From the cell containing the given text, extract its center point as (X, Y) coordinate. 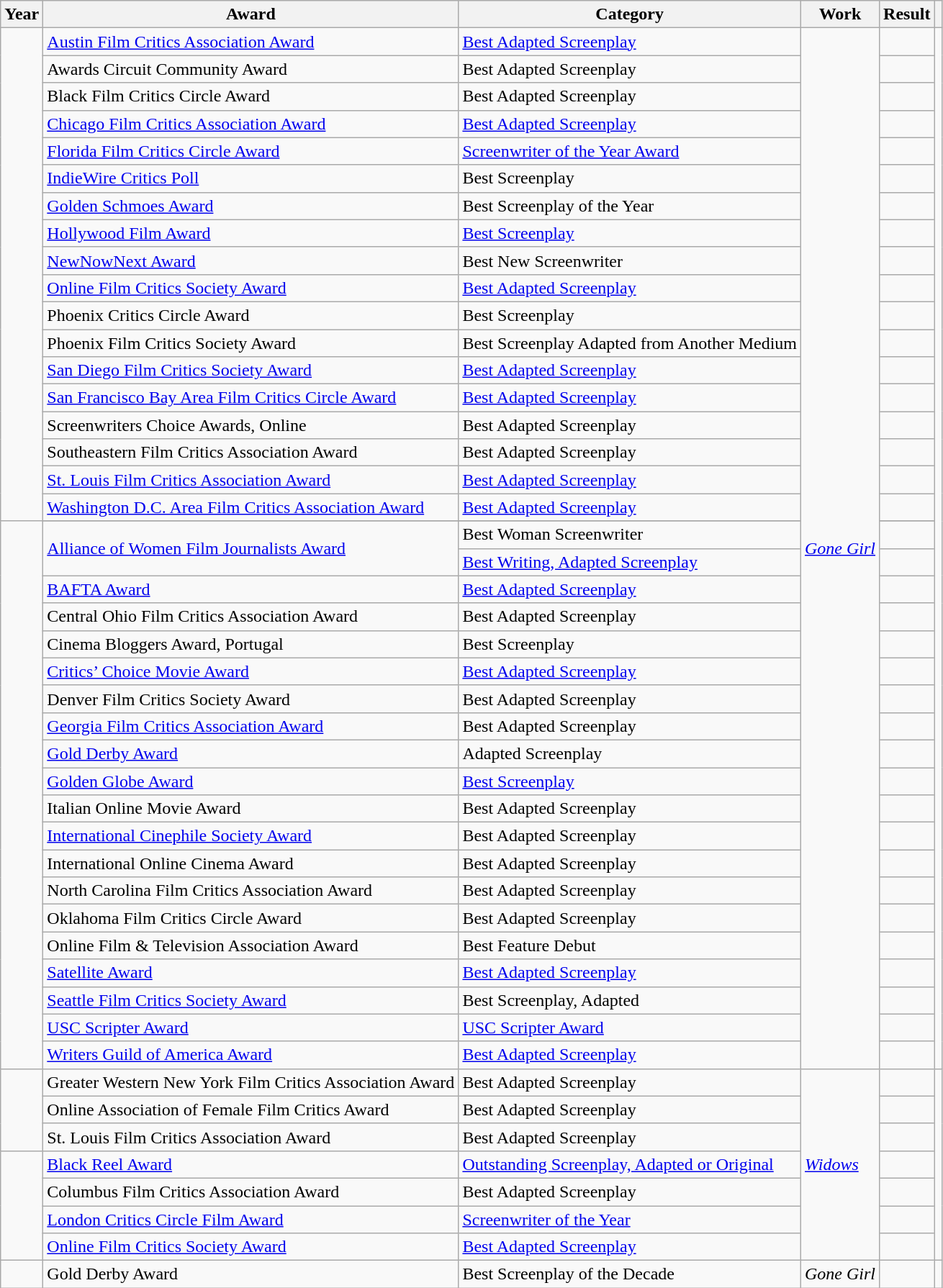
NewNowNext Award (251, 260)
Best New Screenwriter (630, 260)
Black Reel Award (251, 1164)
Best Screenplay of the Decade (630, 1274)
Best Screenplay Adapted from Another Medium (630, 343)
Central Ohio Film Critics Association Award (251, 617)
Florida Film Critics Circle Award (251, 151)
Widows (841, 1164)
Online Film & Television Association Award (251, 945)
International Online Cinema Award (251, 863)
Phoenix Film Critics Society Award (251, 343)
Denver Film Critics Society Award (251, 699)
Greater Western New York Film Critics Association Award (251, 1082)
Best Woman Screenwriter (630, 535)
Cinema Bloggers Award, Portugal (251, 644)
North Carolina Film Critics Association Award (251, 891)
International Cinephile Society Award (251, 836)
Chicago Film Critics Association Award (251, 124)
Hollywood Film Award (251, 233)
Best Screenplay, Adapted (630, 1000)
Oklahoma Film Critics Circle Award (251, 918)
Golden Schmoes Award (251, 206)
Phoenix Critics Circle Award (251, 315)
Awards Circuit Community Award (251, 69)
Result (907, 14)
Best Screenplay of the Year (630, 206)
Adapted Screenplay (630, 753)
Award (251, 14)
Georgia Film Critics Association Award (251, 726)
Alliance of Women Film Journalists Award (251, 548)
Screenwriter of the Year Award (630, 151)
Year (22, 14)
Online Association of Female Film Critics Award (251, 1110)
Columbus Film Critics Association Award (251, 1192)
Category (630, 14)
IndieWire Critics Poll (251, 178)
Italian Online Movie Award (251, 809)
Golden Globe Award (251, 781)
San Diego Film Critics Society Award (251, 371)
Satellite Award (251, 973)
Work (841, 14)
Washington D.C. Area Film Critics Association Award (251, 507)
BAFTA Award (251, 589)
Outstanding Screenplay, Adapted or Original (630, 1164)
Austin Film Critics Association Award (251, 42)
Black Film Critics Circle Award (251, 96)
Seattle Film Critics Society Award (251, 1000)
Writers Guild of America Award (251, 1055)
Best Writing, Adapted Screenplay (630, 562)
Best Feature Debut (630, 945)
London Critics Circle Film Award (251, 1220)
Screenwriter of the Year (630, 1220)
Critics’ Choice Movie Award (251, 671)
Southeastern Film Critics Association Award (251, 453)
San Francisco Bay Area Film Critics Circle Award (251, 398)
Screenwriters Choice Awards, Online (251, 425)
